Locate the cell with the specified text and output its [X, Y] center coordinate. 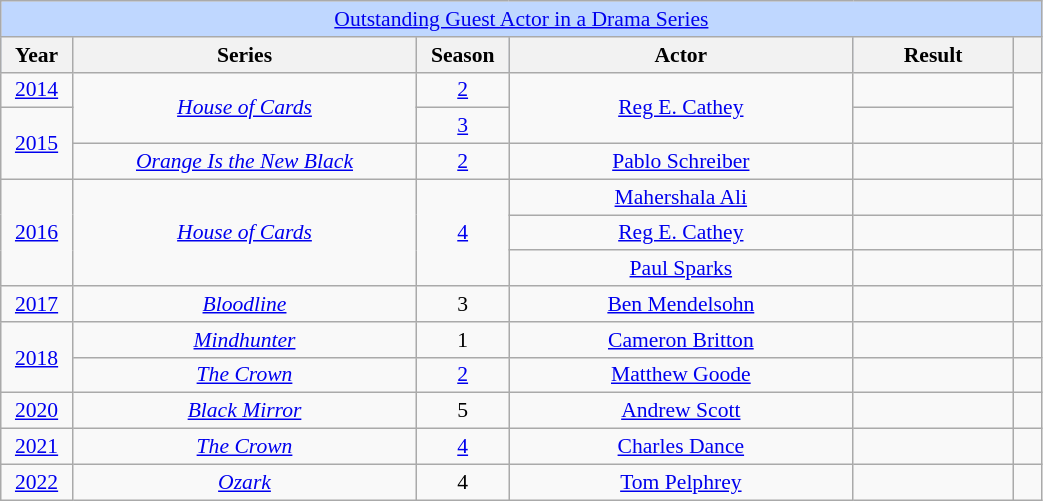
Outstanding Guest Actor in a Drama Series [522, 19]
Year [37, 55]
Series [244, 55]
5 [463, 411]
2020 [37, 411]
Result [933, 55]
Tom Pelphrey [681, 482]
2014 [37, 90]
2016 [37, 232]
Matthew Goode [681, 375]
Season [463, 55]
2015 [37, 144]
Actor [681, 55]
Charles Dance [681, 447]
Orange Is the New Black [244, 162]
Paul Sparks [681, 269]
Bloodline [244, 304]
Mahershala Ali [681, 197]
2017 [37, 304]
Pablo Schreiber [681, 162]
Ben Mendelsohn [681, 304]
Andrew Scott [681, 411]
Ozark [244, 482]
Cameron Britton [681, 340]
2022 [37, 482]
1 [463, 340]
2021 [37, 447]
Mindhunter [244, 340]
Black Mirror [244, 411]
2018 [37, 358]
